Determine the (x, y) coordinate at the center of the cell enclosing the given text.  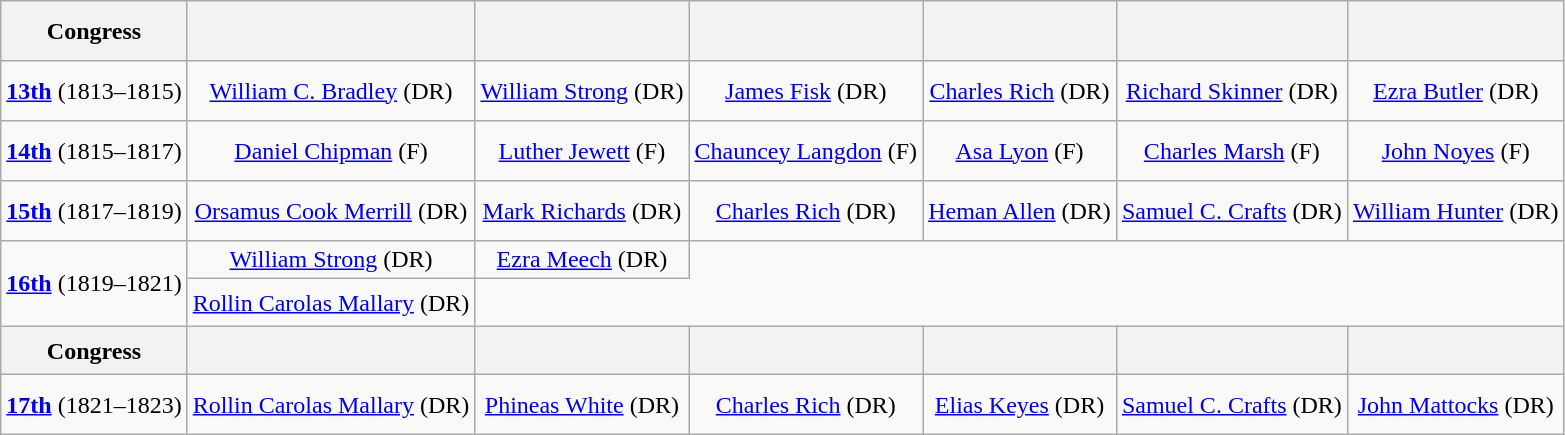
William Hunter (DR) (1456, 211)
Daniel Chipman (F) (331, 151)
Chauncey Langdon (F) (806, 151)
Ezra Butler (DR) (1456, 91)
Charles Marsh (F) (1232, 151)
Heman Allen (DR) (1020, 211)
Luther Jewett (F) (582, 151)
John Mattocks (DR) (1456, 405)
Elias Keyes (DR) (1020, 405)
14th (1815–1817) (94, 151)
Phineas White (DR) (582, 405)
13th (1813–1815) (94, 91)
16th (1819–1821) (94, 284)
William C. Bradley (DR) (331, 91)
15th (1817–1819) (94, 211)
Orsamus Cook Merrill (DR) (331, 211)
Mark Richards (DR) (582, 211)
17th (1821–1823) (94, 405)
John Noyes (F) (1456, 151)
Richard Skinner (DR) (1232, 91)
Asa Lyon (F) (1020, 151)
James Fisk (DR) (806, 91)
Ezra Meech (DR) (582, 260)
